Capture the cell that displays the provided text and extract its [X, Y] central coordinate. 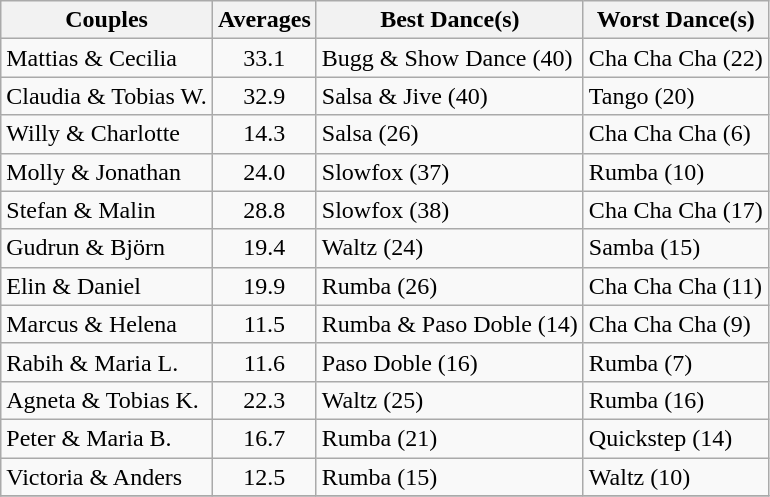
28.8 [264, 210]
Paso Doble (16) [450, 362]
Stefan & Malin [107, 210]
Rabih & Maria L. [107, 362]
Quickstep (14) [676, 438]
Waltz (10) [676, 477]
Rumba (7) [676, 362]
Rumba (16) [676, 400]
Willy & Charlotte [107, 134]
Waltz (25) [450, 400]
Worst Dance(s) [676, 20]
Salsa & Jive (40) [450, 96]
Cha Cha Cha (17) [676, 210]
22.3 [264, 400]
Couples [107, 20]
33.1 [264, 58]
Rumba (26) [450, 286]
Marcus & Helena [107, 324]
Slowfox (37) [450, 172]
Cha Cha Cha (9) [676, 324]
Cha Cha Cha (22) [676, 58]
Claudia & Tobias W. [107, 96]
19.4 [264, 248]
Rumba & Paso Doble (14) [450, 324]
11.5 [264, 324]
19.9 [264, 286]
Samba (15) [676, 248]
Bugg & Show Dance (40) [450, 58]
Cha Cha Cha (6) [676, 134]
24.0 [264, 172]
Mattias & Cecilia [107, 58]
Molly & Jonathan [107, 172]
14.3 [264, 134]
Rumba (21) [450, 438]
Agneta & Tobias K. [107, 400]
Waltz (24) [450, 248]
Elin & Daniel [107, 286]
Gudrun & Björn [107, 248]
11.6 [264, 362]
Peter & Maria B. [107, 438]
Rumba (15) [450, 477]
Cha Cha Cha (11) [676, 286]
Slowfox (38) [450, 210]
Rumba (10) [676, 172]
Averages [264, 20]
12.5 [264, 477]
Tango (20) [676, 96]
Salsa (26) [450, 134]
32.9 [264, 96]
Victoria & Anders [107, 477]
Best Dance(s) [450, 20]
16.7 [264, 438]
